Identify which cell holds the provided text, then report its (x, y) central coordinate. 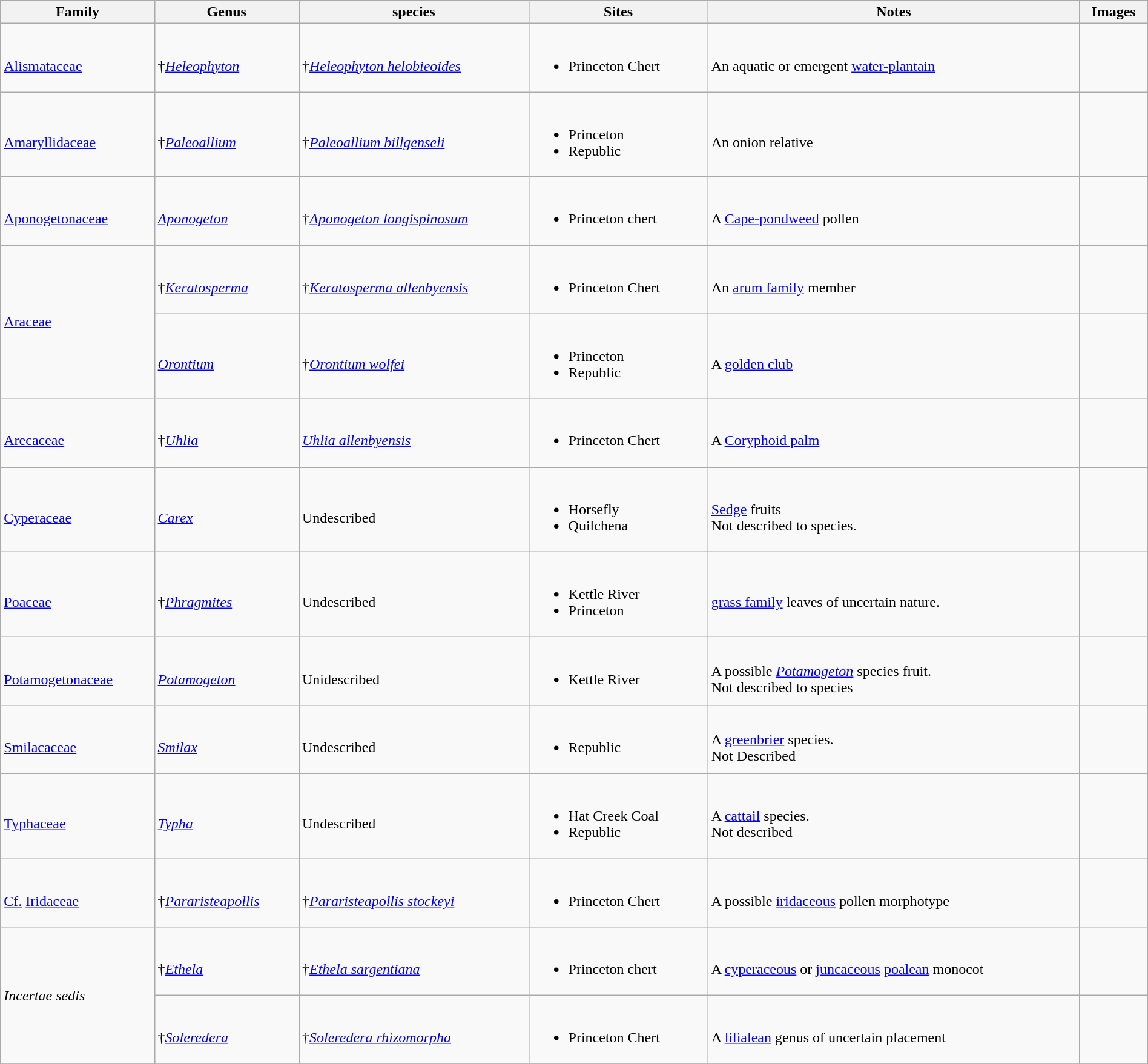
A Coryphoid palm (894, 432)
A golden club (894, 356)
Images (1113, 12)
HorseflyQuilchena (618, 509)
Smilacaceae (78, 739)
A lilialean genus of uncertain placement (894, 1029)
Kettle River (618, 671)
†Keratosperma allenbyensis (414, 280)
species (414, 12)
Hat Creek CoalRepublic (618, 816)
A greenbrier species. Not Described (894, 739)
†Pararisteapollis (226, 893)
†Soleredera (226, 1029)
An aquatic or emergent water-plantain (894, 58)
An arum family member (894, 280)
Unidescribed (414, 671)
Carex (226, 509)
Amaryllidaceae (78, 134)
An onion relative (894, 134)
†Phragmites (226, 594)
Kettle RiverPrinceton (618, 594)
Orontium (226, 356)
Potamogeton (226, 671)
Aponogeton (226, 211)
Potamogetonaceae (78, 671)
Typhaceae (78, 816)
Araceae (78, 322)
†Ethela sargentiana (414, 962)
†Soleredera rhizomorpha (414, 1029)
†Pararisteapollis stockeyi (414, 893)
†Aponogeton longispinosum (414, 211)
Smilax (226, 739)
Sites (618, 12)
†Orontium wolfei (414, 356)
A cattail species. Not described (894, 816)
Alismataceae (78, 58)
†Uhlia (226, 432)
Genus (226, 12)
Typha (226, 816)
Cf. Iridaceae (78, 893)
Notes (894, 12)
†Heleophyton (226, 58)
Republic (618, 739)
A cyperaceous or juncaceous poalean monocot (894, 962)
†Paleoallium billgenseli (414, 134)
†Heleophyton helobieoides (414, 58)
Family (78, 12)
Sedge fruitsNot described to species. (894, 509)
†Paleoallium (226, 134)
Cyperaceae (78, 509)
grass family leaves of uncertain nature. (894, 594)
Aponogetonaceae (78, 211)
†Ethela (226, 962)
Poaceae (78, 594)
A possible Potamogeton species fruit. Not described to species (894, 671)
Arecaceae (78, 432)
Incertae sedis (78, 996)
A Cape-pondweed pollen (894, 211)
Uhlia allenbyensis (414, 432)
†Keratosperma (226, 280)
A possible iridaceous pollen morphotype (894, 893)
